Output the [X, Y] coordinate of the center of the cell containing the given text.  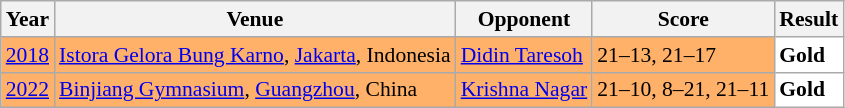
Year [28, 19]
2022 [28, 90]
Krishna Nagar [524, 90]
Didin Taresoh [524, 55]
Opponent [524, 19]
Score [683, 19]
2018 [28, 55]
21–13, 21–17 [683, 55]
Venue [255, 19]
Binjiang Gymnasium, Guangzhou, China [255, 90]
Result [808, 19]
21–10, 8–21, 21–11 [683, 90]
Istora Gelora Bung Karno, Jakarta, Indonesia [255, 55]
